Identify which cell holds the provided text, then report its [x, y] central coordinate. 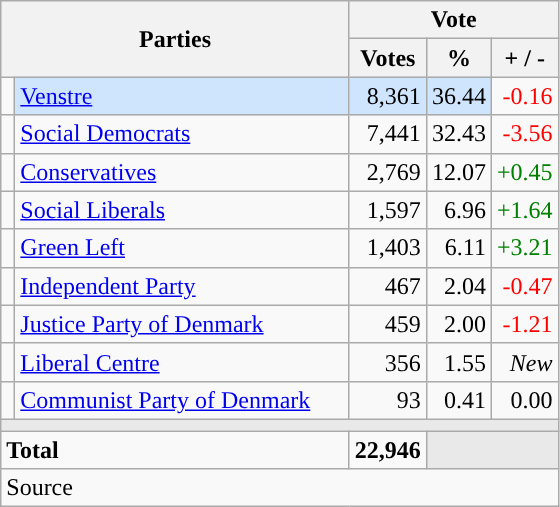
32.43 [458, 134]
36.44 [458, 96]
0.41 [458, 400]
Venstre [182, 96]
2.04 [458, 286]
12.07 [458, 172]
+0.45 [524, 172]
New [524, 362]
22,946 [388, 449]
467 [388, 286]
2,769 [388, 172]
Conservatives [182, 172]
8,361 [388, 96]
Green Left [182, 248]
+3.21 [524, 248]
-3.56 [524, 134]
6.11 [458, 248]
Votes [388, 58]
Justice Party of Denmark [182, 324]
% [458, 58]
-1.21 [524, 324]
Source [280, 488]
459 [388, 324]
93 [388, 400]
0.00 [524, 400]
Social Liberals [182, 210]
1.55 [458, 362]
Social Democrats [182, 134]
Communist Party of Denmark [182, 400]
-0.47 [524, 286]
7,441 [388, 134]
6.96 [458, 210]
-0.16 [524, 96]
Liberal Centre [182, 362]
Vote [454, 20]
2.00 [458, 324]
+ / - [524, 58]
Independent Party [182, 286]
+1.64 [524, 210]
Total [176, 449]
1,597 [388, 210]
Parties [176, 39]
1,403 [388, 248]
356 [388, 362]
